Find where the given text appears and provide that cell's center as (X, Y) coordinate. 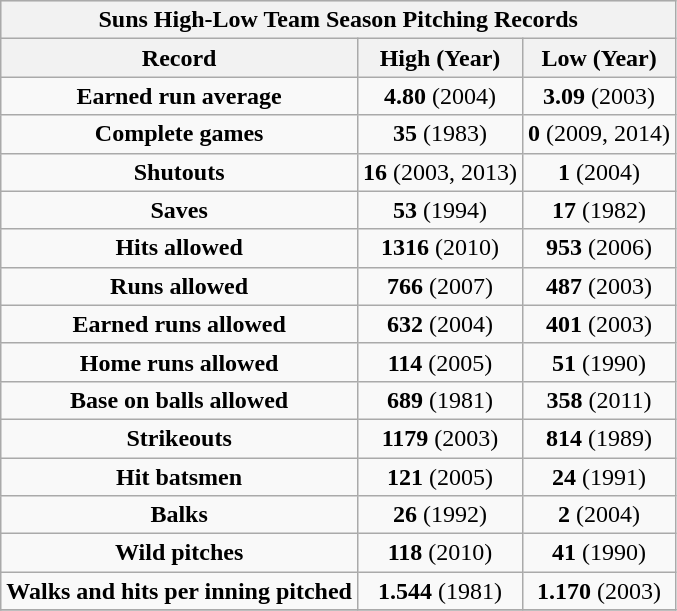
26 (1992) (440, 515)
35 (1983) (440, 134)
Strikeouts (180, 438)
51 (1990) (600, 362)
114 (2005) (440, 362)
121 (2005) (440, 477)
Complete games (180, 134)
Wild pitches (180, 553)
Runs allowed (180, 286)
Low (Year) (600, 58)
1179 (2003) (440, 438)
401 (2003) (600, 324)
2 (2004) (600, 515)
3.09 (2003) (600, 96)
689 (1981) (440, 400)
Shutouts (180, 172)
Walks and hits per inning pitched (180, 591)
953 (2006) (600, 248)
53 (1994) (440, 210)
1.544 (1981) (440, 591)
4.80 (2004) (440, 96)
16 (2003, 2013) (440, 172)
17 (1982) (600, 210)
Record (180, 58)
Hit batsmen (180, 477)
814 (1989) (600, 438)
766 (2007) (440, 286)
1316 (2010) (440, 248)
Home runs allowed (180, 362)
Earned runs allowed (180, 324)
487 (2003) (600, 286)
Balks (180, 515)
1.170 (2003) (600, 591)
1 (2004) (600, 172)
118 (2010) (440, 553)
High (Year) (440, 58)
Base on balls allowed (180, 400)
24 (1991) (600, 477)
Suns High-Low Team Season Pitching Records (338, 20)
Hits allowed (180, 248)
632 (2004) (440, 324)
Earned run average (180, 96)
0 (2009, 2014) (600, 134)
41 (1990) (600, 553)
358 (2011) (600, 400)
Saves (180, 210)
